Find where the given text appears and provide that cell's center as [x, y] coordinate. 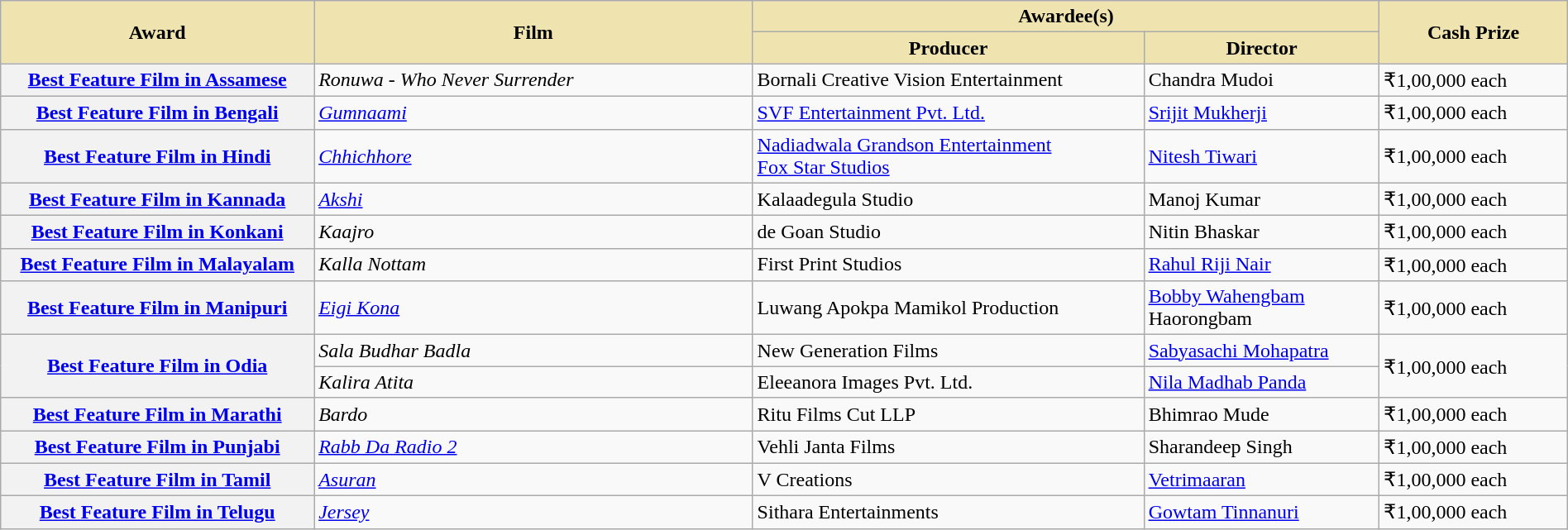
Gowtam Tinnanuri [1262, 513]
Cash Prize [1474, 32]
Best Feature Film in Marathi [157, 414]
Vehli Janta Films [948, 446]
Bobby Wahengbam Haorongbam [1262, 308]
Luwang Apokpa Mamikol Production [948, 308]
Nitesh Tiwari [1262, 155]
Bhimrao Mude [1262, 414]
Nila Madhab Panda [1262, 382]
de Goan Studio [948, 232]
Bornali Creative Vision Entertainment [948, 80]
Best Feature Film in Konkani [157, 232]
Awardee(s) [1066, 17]
First Print Studios [948, 265]
Kaajro [533, 232]
Ritu Films Cut LLP [948, 414]
New Generation Films [948, 351]
Best Feature Film in Odia [157, 366]
Bardo [533, 414]
V Creations [948, 480]
Film [533, 32]
Eigi Kona [533, 308]
Sharandeep Singh [1262, 446]
Chandra Mudoi [1262, 80]
Best Feature Film in Assamese [157, 80]
Nitin Bhaskar [1262, 232]
Best Feature Film in Hindi [157, 155]
Vetrimaaran [1262, 480]
Akshi [533, 199]
Best Feature Film in Tamil [157, 480]
Best Feature Film in Telugu [157, 513]
Best Feature Film in Manipuri [157, 308]
Director [1262, 48]
Kalaadegula Studio [948, 199]
Kalla Nottam [533, 265]
Best Feature Film in Malayalam [157, 265]
Best Feature Film in Kannada [157, 199]
Srijit Mukherji [1262, 112]
Asuran [533, 480]
Producer [948, 48]
Manoj Kumar [1262, 199]
Eleeanora Images Pvt. Ltd. [948, 382]
Ronuwa - Who Never Surrender [533, 80]
SVF Entertainment Pvt. Ltd. [948, 112]
Best Feature Film in Bengali [157, 112]
Sithara Entertainments [948, 513]
Gumnaami [533, 112]
Rabb Da Radio 2 [533, 446]
Award [157, 32]
Sabyasachi Mohapatra [1262, 351]
Sala Budhar Badla [533, 351]
Best Feature Film in Punjabi [157, 446]
Jersey [533, 513]
Rahul Riji Nair [1262, 265]
Kalira Atita [533, 382]
Nadiadwala Grandson EntertainmentFox Star Studios [948, 155]
Chhichhore [533, 155]
